Return the (x, y) coordinate for the center point of the cell that contains the specified text.  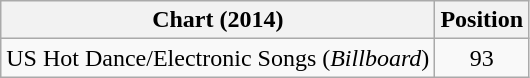
93 (482, 58)
Position (482, 20)
Chart (2014) (218, 20)
US Hot Dance/Electronic Songs (Billboard) (218, 58)
